Return the (x, y) coordinate for the center point of the cell that contains the specified text.  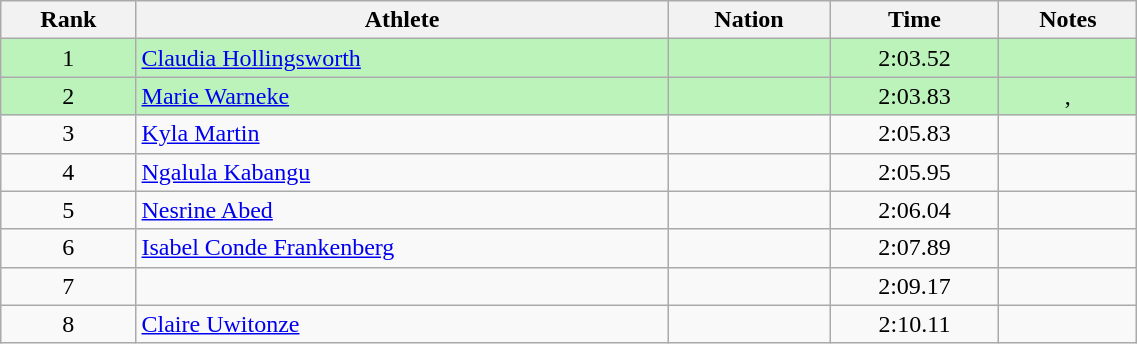
, (1068, 96)
Kyla Martin (402, 134)
2 (68, 96)
Ngalula Kabangu (402, 172)
Notes (1068, 20)
Claire Uwitonze (402, 324)
3 (68, 134)
2:06.04 (914, 210)
2:03.52 (914, 58)
Time (914, 20)
6 (68, 248)
5 (68, 210)
2:05.95 (914, 172)
2:07.89 (914, 248)
2:10.11 (914, 324)
4 (68, 172)
1 (68, 58)
8 (68, 324)
Athlete (402, 20)
Claudia Hollingsworth (402, 58)
Nesrine Abed (402, 210)
2:09.17 (914, 286)
7 (68, 286)
Nation (749, 20)
2:03.83 (914, 96)
Rank (68, 20)
Marie Warneke (402, 96)
Isabel Conde Frankenberg (402, 248)
2:05.83 (914, 134)
